Return the (X, Y) coordinate for the center point of the cell that contains the specified text.  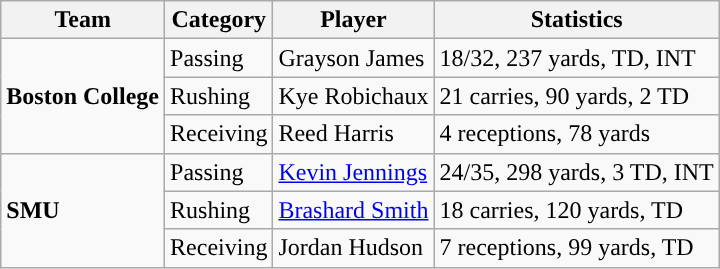
Kevin Jennings (354, 172)
24/35, 298 yards, 3 TD, INT (576, 172)
Grayson James (354, 58)
SMU (83, 210)
Boston College (83, 96)
18/32, 237 yards, TD, INT (576, 58)
Statistics (576, 20)
21 carries, 90 yards, 2 TD (576, 96)
Kye Robichaux (354, 96)
7 receptions, 99 yards, TD (576, 248)
Jordan Hudson (354, 248)
Team (83, 20)
Player (354, 20)
4 receptions, 78 yards (576, 134)
Brashard Smith (354, 210)
Category (219, 20)
18 carries, 120 yards, TD (576, 210)
Reed Harris (354, 134)
